Provide the (X, Y) coordinate of the cell's center where the given text is located.  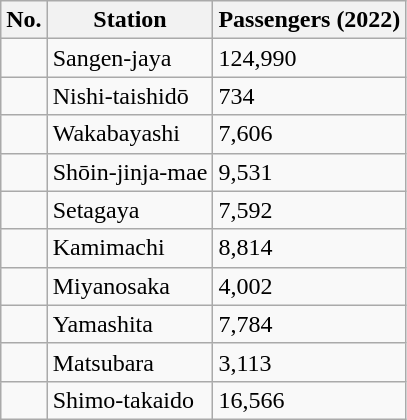
7,606 (310, 134)
Setagaya (130, 210)
Passengers (2022) (310, 20)
734 (310, 96)
No. (24, 20)
Sangen-jaya (130, 58)
16,566 (310, 400)
3,113 (310, 362)
7,784 (310, 324)
Station (130, 20)
8,814 (310, 248)
Nishi-taishidō (130, 96)
4,002 (310, 286)
Yamashita (130, 324)
Kamimachi (130, 248)
124,990 (310, 58)
Matsubara (130, 362)
Wakabayashi (130, 134)
Miyanosaka (130, 286)
Shōin-jinja-mae (130, 172)
9,531 (310, 172)
Shimo-takaido (130, 400)
7,592 (310, 210)
